Locate the cell with the specified text and output its [X, Y] center coordinate. 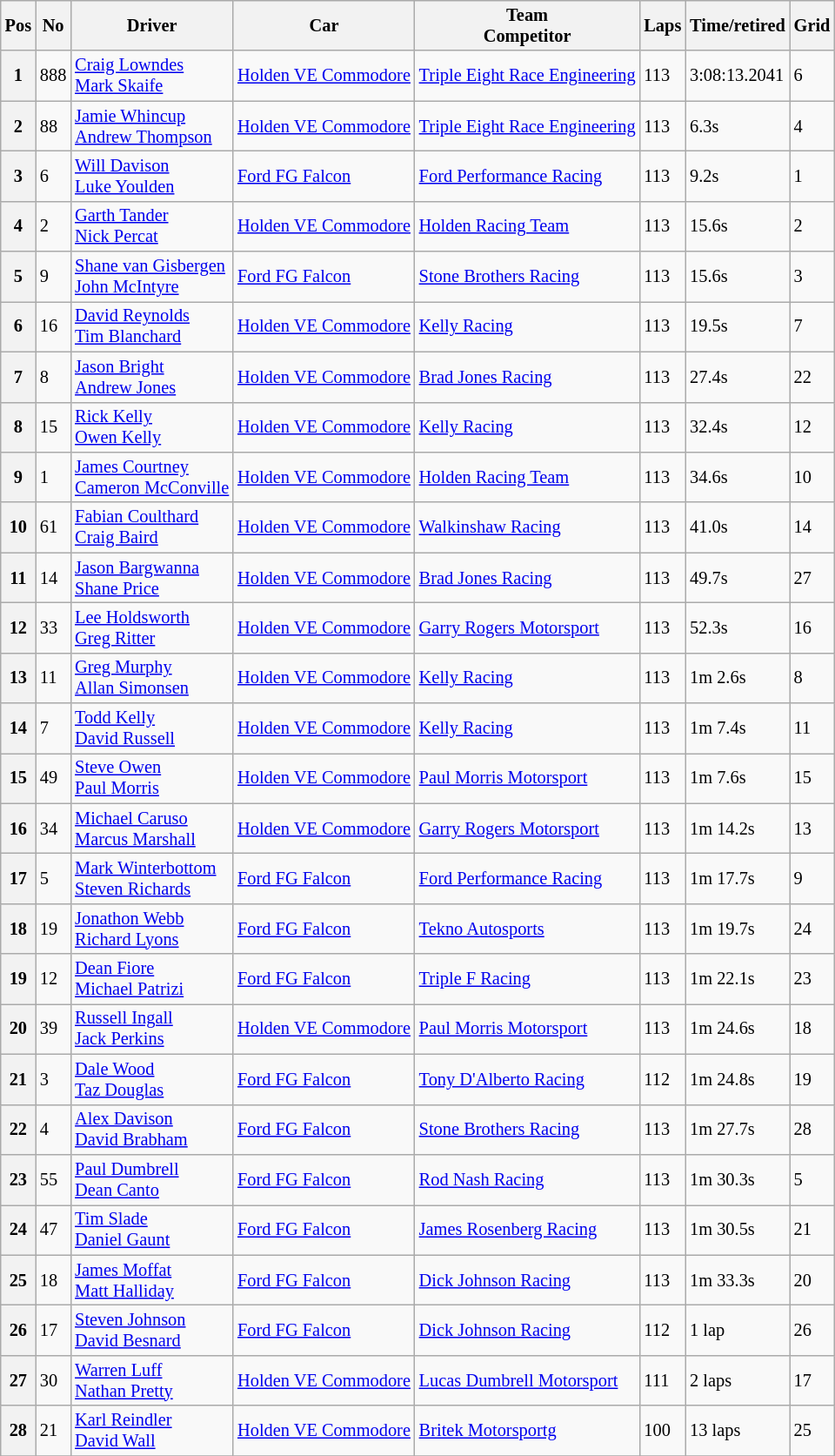
Grid [812, 25]
Tekno Autosports [527, 929]
David Reynolds Tim Blanchard [151, 326]
34 [53, 829]
Russell Ingall Jack Perkins [151, 1029]
Jason Bargwanna Shane Price [151, 578]
Triple F Racing [527, 979]
88 [53, 126]
888 [53, 76]
Dean Fiore Michael Patrizi [151, 979]
Michael Caruso Marcus Marshall [151, 829]
27.4s [738, 377]
1 lap [738, 1330]
Paul Dumbrell Dean Canto [151, 1179]
Garth Tander Nick Percat [151, 226]
Rick Kelly Owen Kelly [151, 427]
Mark Winterbottom Steven Richards [151, 878]
41.0s [738, 527]
James Courtney Cameron McConville [151, 477]
Time/retired [738, 25]
9.2s [738, 176]
1m 27.7s [738, 1130]
100 [663, 1431]
1m 7.6s [738, 778]
Walkinshaw Racing [527, 527]
1m 17.7s [738, 878]
Rod Nash Racing [527, 1179]
Craig Lowndes Mark Skaife [151, 76]
61 [53, 527]
2 laps [738, 1380]
Warren Luff Nathan Pretty [151, 1380]
Lucas Dumbrell Motorsport [527, 1380]
James Moffat Matt Halliday [151, 1280]
1m 33.3s [738, 1280]
30 [53, 1380]
33 [53, 627]
32.4s [738, 427]
Steve Owen Paul Morris [151, 778]
Car [324, 25]
39 [53, 1029]
Steven Johnson David Besnard [151, 1330]
1m 2.6s [738, 678]
Lee Holdsworth Greg Ritter [151, 627]
Tim Slade Daniel Gaunt [151, 1230]
Driver [151, 25]
Greg Murphy Allan Simonsen [151, 678]
1m 7.4s [738, 728]
Will Davison Luke Youlden [151, 176]
Fabian Coulthard Craig Baird [151, 527]
55 [53, 1179]
Tony D'Alberto Racing [527, 1079]
1m 30.3s [738, 1179]
49.7s [738, 578]
49 [53, 778]
47 [53, 1230]
Pos [18, 25]
1m 24.8s [738, 1079]
1m 19.7s [738, 929]
Jason Bright Andrew Jones [151, 377]
13 laps [738, 1431]
52.3s [738, 627]
James Rosenberg Racing [527, 1230]
1m 14.2s [738, 829]
Team Competitor [527, 25]
1m 30.5s [738, 1230]
Britek Motorsportg [527, 1431]
1m 22.1s [738, 979]
111 [663, 1380]
No [53, 25]
Shane van Gisbergen John McIntyre [151, 277]
19.5s [738, 326]
6.3s [738, 126]
Jonathon Webb Richard Lyons [151, 929]
34.6s [738, 477]
3:08:13.2041 [738, 76]
1m 24.6s [738, 1029]
Dale Wood Taz Douglas [151, 1079]
Laps [663, 25]
Jamie Whincup Andrew Thompson [151, 126]
Todd Kelly David Russell [151, 728]
Alex Davison David Brabham [151, 1130]
Karl Reindler David Wall [151, 1431]
